Output the (X, Y) coordinate of the center of the cell containing the given text.  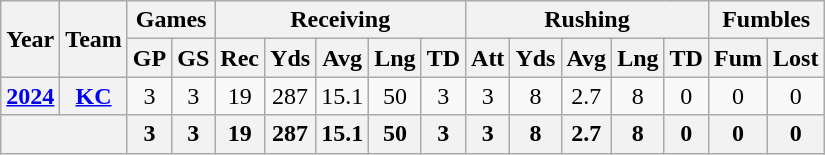
Rec (240, 58)
Games (170, 20)
Fumbles (766, 20)
Att (488, 58)
Team (94, 39)
Year (30, 39)
Lost (796, 58)
Receiving (340, 20)
KC (94, 96)
Fum (738, 58)
Rushing (588, 20)
2024 (30, 96)
GP (149, 58)
GS (194, 58)
